Return [x, y] of the center of cell containing provided text 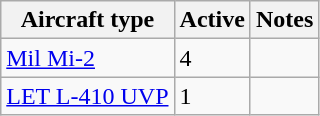
4 [212, 58]
1 [212, 96]
Aircraft type [88, 20]
LET L-410 UVP [88, 96]
Notes [284, 20]
Mil Mi-2 [88, 58]
Active [212, 20]
